Extract the [X, Y] coordinate from the center of the cell holding the provided text.  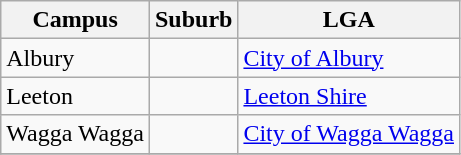
Leeton [76, 96]
Leeton Shire [349, 96]
Albury [76, 58]
Wagga Wagga [76, 134]
City of Albury [349, 58]
LGA [349, 20]
City of Wagga Wagga [349, 134]
Campus [76, 20]
Suburb [193, 20]
